For the text-containing cell, return its midpoint in (X, Y) coordinate format. 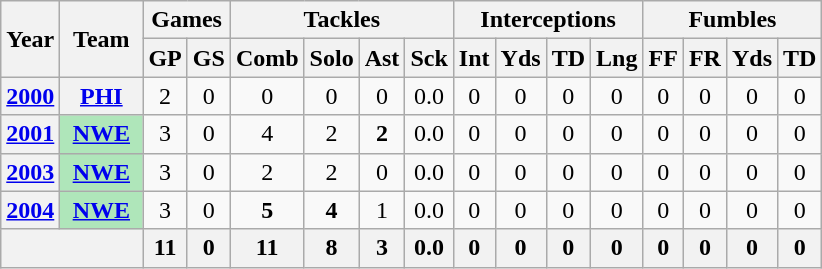
Fumbles (732, 20)
2001 (30, 134)
1 (382, 210)
Games (186, 20)
FF (663, 58)
FR (704, 58)
Solo (332, 58)
2004 (30, 210)
Sck (429, 58)
2003 (30, 172)
Int (474, 58)
8 (332, 248)
5 (267, 210)
Team (102, 39)
Comb (267, 58)
Interceptions (548, 20)
Year (30, 39)
Ast (382, 58)
GS (208, 58)
PHI (102, 96)
Tackles (342, 20)
Lng (617, 58)
GP (165, 58)
2000 (30, 96)
